Identify which cell holds the provided text, then report its [X, Y] central coordinate. 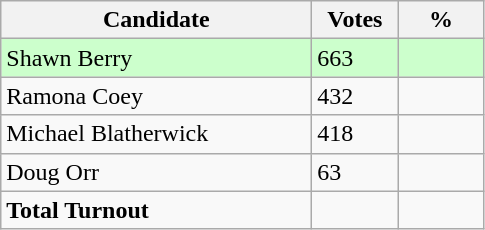
Michael Blatherwick [156, 134]
% [441, 20]
Doug Orr [156, 172]
Ramona Coey [156, 96]
432 [355, 96]
Total Turnout [156, 210]
63 [355, 172]
Candidate [156, 20]
663 [355, 58]
Votes [355, 20]
Shawn Berry [156, 58]
418 [355, 134]
